Detect which cell encompasses the target text, then output its (X, Y) center coordinate. 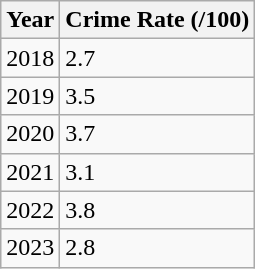
2020 (30, 134)
Year (30, 20)
3.5 (158, 96)
2023 (30, 248)
Crime Rate (/100) (158, 20)
2018 (30, 58)
2.7 (158, 58)
3.7 (158, 134)
2.8 (158, 248)
3.8 (158, 210)
2021 (30, 172)
2019 (30, 96)
2022 (30, 210)
3.1 (158, 172)
